Extract the (x, y) coordinate from the center of the cell holding the provided text.  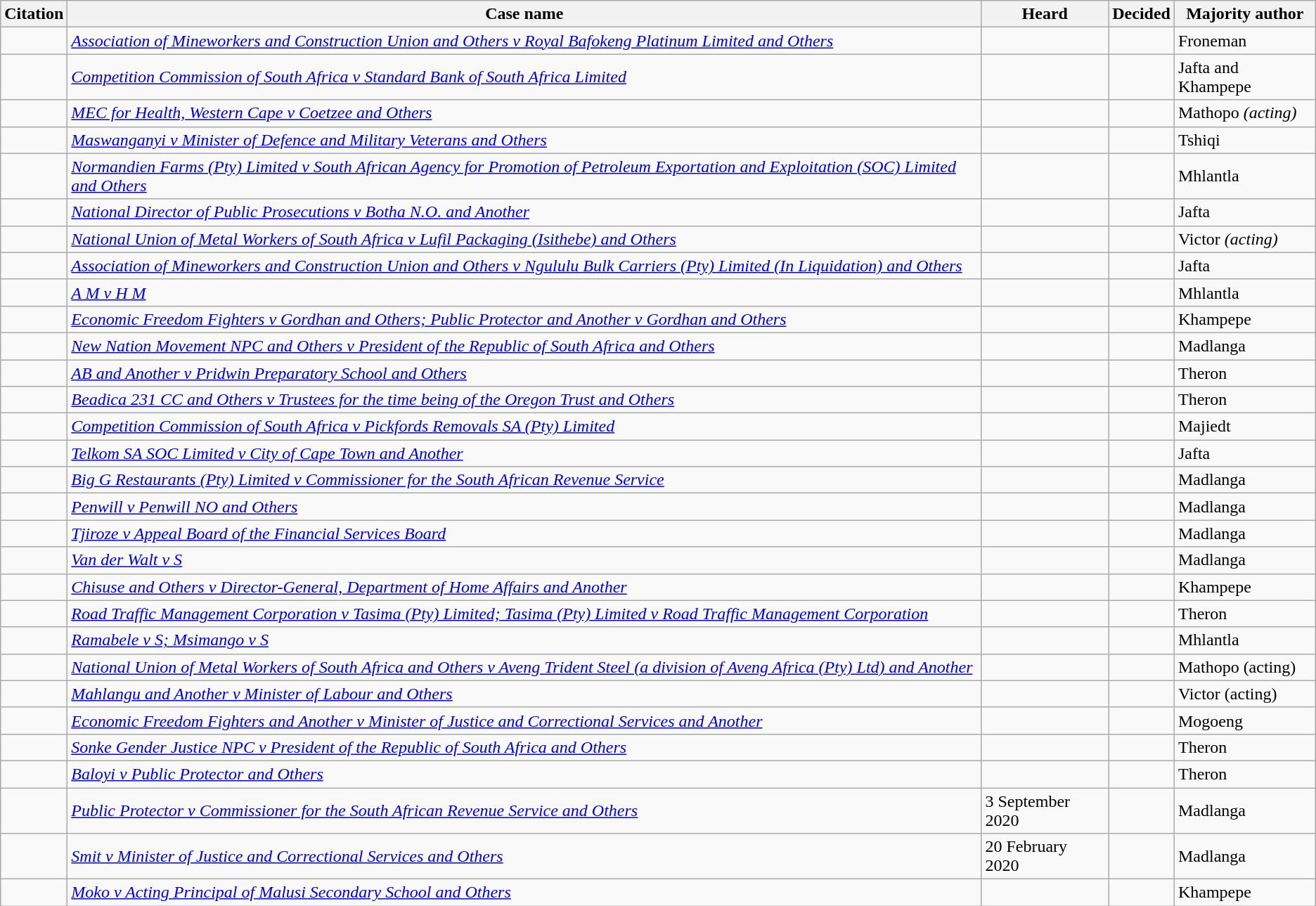
Tjiroze v Appeal Board of the Financial Services Board (524, 533)
Normandien Farms (Pty) Limited v South African Agency for Promotion of Petroleum Exportation and Exploitation (SOC) Limited and Others (524, 176)
Froneman (1244, 41)
Citation (34, 14)
Baloyi v Public Protector and Others (524, 774)
Majority author (1244, 14)
MEC for Health, Western Cape v Coetzee and Others (524, 113)
Jafta and Khampepe (1244, 77)
Heard (1045, 14)
3 September 2020 (1045, 810)
Maswanganyi v Minister of Defence and Military Veterans and Others (524, 140)
Big G Restaurants (Pty) Limited v Commissioner for the South African Revenue Service (524, 480)
Sonke Gender Justice NPC v President of the Republic of South Africa and Others (524, 747)
National Union of Metal Workers of South Africa v Lufil Packaging (Isithebe) and Others (524, 239)
Mahlangu and Another v Minister of Labour and Others (524, 694)
Competition Commission of South Africa v Standard Bank of South Africa Limited (524, 77)
Economic Freedom Fighters and Another v Minister of Justice and Correctional Services and Another (524, 720)
Smit v Minister of Justice and Correctional Services and Others (524, 856)
National Union of Metal Workers of South Africa and Others v Aveng Trident Steel (a division of Aveng Africa (Pty) Ltd) and Another (524, 667)
Case name (524, 14)
Public Protector v Commissioner for the South African Revenue Service and Others (524, 810)
Penwill v Penwill NO and Others (524, 507)
Association of Mineworkers and Construction Union and Others v Ngululu Bulk Carriers (Pty) Limited (In Liquidation) and Others (524, 266)
Association of Mineworkers and Construction Union and Others v Royal Bafokeng Platinum Limited and Others (524, 41)
Chisuse and Others v Director-General, Department of Home Affairs and Another (524, 587)
Telkom SA SOC Limited v City of Cape Town and Another (524, 453)
Majiedt (1244, 427)
Tshiqi (1244, 140)
Mogoeng (1244, 720)
Ramabele v S; Msimango v S (524, 640)
Decided (1142, 14)
Road Traffic Management Corporation v Tasima (Pty) Limited; Tasima (Pty) Limited v Road Traffic Management Corporation (524, 614)
Moko v Acting Principal of Malusi Secondary School and Others (524, 893)
Economic Freedom Fighters v Gordhan and Others; Public Protector and Another v Gordhan and Others (524, 319)
A M v H M (524, 292)
Beadica 231 CC and Others v Trustees for the time being of the Oregon Trust and Others (524, 400)
National Director of Public Prosecutions v Botha N.O. and Another (524, 212)
Van der Walt v S (524, 560)
AB and Another v Pridwin Preparatory School and Others (524, 373)
Competition Commission of South Africa v Pickfords Removals SA (Pty) Limited (524, 427)
New Nation Movement NPC and Others v President of the Republic of South Africa and Others (524, 346)
20 February 2020 (1045, 856)
